Determine the [X, Y] coordinate at the center of the cell enclosing the given text.  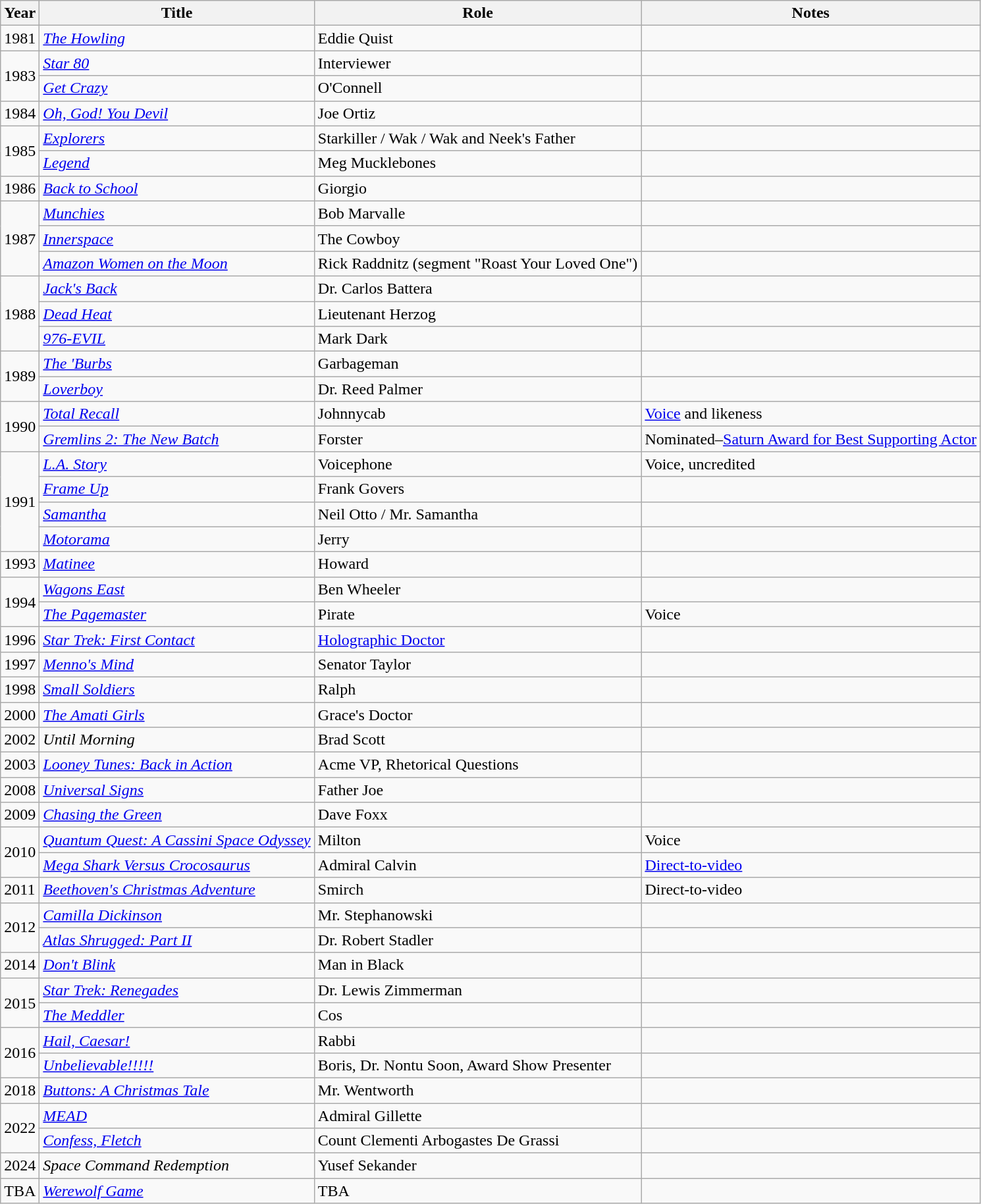
1985 [20, 151]
2014 [20, 965]
Joe Ortiz [478, 113]
Frame Up [176, 489]
Total Recall [176, 414]
Oh, God! You Devil [176, 113]
Smirch [478, 890]
Motorama [176, 539]
Beethoven's Christmas Adventure [176, 890]
Voicephone [478, 464]
1990 [20, 427]
Eddie Quist [478, 38]
Meg Mucklebones [478, 163]
Yusef Sekander [478, 1166]
1991 [20, 502]
Space Command Redemption [176, 1166]
1988 [20, 313]
The Howling [176, 38]
Explorers [176, 138]
Until Morning [176, 740]
Neil Otto / Mr. Samantha [478, 514]
2002 [20, 740]
1983 [20, 76]
Forster [478, 439]
Gremlins 2: The New Batch [176, 439]
Get Crazy [176, 88]
Acme VP, Rhetorical Questions [478, 765]
The Meddler [176, 1015]
Loverboy [176, 389]
Looney Tunes: Back in Action [176, 765]
Buttons: A Christmas Tale [176, 1090]
Samantha [176, 514]
Role [478, 13]
1986 [20, 188]
Quantum Quest: A Cassini Space Odyssey [176, 840]
Bob Marvalle [478, 213]
MEAD [176, 1116]
Small Soldiers [176, 689]
Ben Wheeler [478, 589]
Star Trek: Renegades [176, 990]
The Cowboy [478, 238]
Admiral Gillette [478, 1116]
Garbageman [478, 364]
2009 [20, 815]
1993 [20, 564]
2000 [20, 714]
1989 [20, 377]
2012 [20, 928]
Pirate [478, 614]
1987 [20, 238]
Year [20, 13]
2022 [20, 1128]
Rick Raddnitz (segment "Roast Your Loved One") [478, 263]
Notes [811, 13]
Admiral Calvin [478, 865]
The Amati Girls [176, 714]
Dead Heat [176, 314]
The 'Burbs [176, 364]
1994 [20, 602]
Wagons East [176, 589]
Jerry [478, 539]
2010 [20, 852]
Matinee [176, 564]
Boris, Dr. Nontu Soon, Award Show Presenter [478, 1065]
Count Clementi Arbogastes De Grassi [478, 1141]
Unbelievable!!!!! [176, 1065]
1984 [20, 113]
Nominated–Saturn Award for Best Supporting Actor [811, 439]
O'Connell [478, 88]
Holographic Doctor [478, 639]
Menno's Mind [176, 664]
Mr. Wentworth [478, 1090]
Innerspace [176, 238]
976-EVIL [176, 339]
L.A. Story [176, 464]
Howard [478, 564]
Star 80 [176, 63]
Brad Scott [478, 740]
Jack's Back [176, 288]
The Pagemaster [176, 614]
Milton [478, 840]
Senator Taylor [478, 664]
Legend [176, 163]
Camilla Dickinson [176, 915]
Dave Foxx [478, 815]
2015 [20, 1003]
Hail, Caesar! [176, 1040]
2011 [20, 890]
Amazon Women on the Moon [176, 263]
Father Joe [478, 790]
Grace's Doctor [478, 714]
Lieutenant Herzog [478, 314]
Atlas Shrugged: Part II [176, 940]
1996 [20, 639]
Man in Black [478, 965]
2024 [20, 1166]
Cos [478, 1015]
Interviewer [478, 63]
Dr. Reed Palmer [478, 389]
Dr. Carlos Battera [478, 288]
Voice, uncredited [811, 464]
Ralph [478, 689]
Chasing the Green [176, 815]
2003 [20, 765]
Munchies [176, 213]
Confess, Fletch [176, 1141]
Starkiller / Wak / Wak and Neek's Father [478, 138]
Dr. Robert Stadler [478, 940]
1981 [20, 38]
Don't Blink [176, 965]
Mega Shark Versus Crocosaurus [176, 865]
2016 [20, 1053]
2018 [20, 1090]
Rabbi [478, 1040]
Voice and likeness [811, 414]
Mr. Stephanowski [478, 915]
Universal Signs [176, 790]
Mark Dark [478, 339]
1997 [20, 664]
1998 [20, 689]
Frank Govers [478, 489]
Giorgio [478, 188]
Dr. Lewis Zimmerman [478, 990]
Star Trek: First Contact [176, 639]
Werewolf Game [176, 1191]
Johnnycab [478, 414]
Back to School [176, 188]
2008 [20, 790]
Title [176, 13]
